Return [X, Y] of the center of cell containing provided text 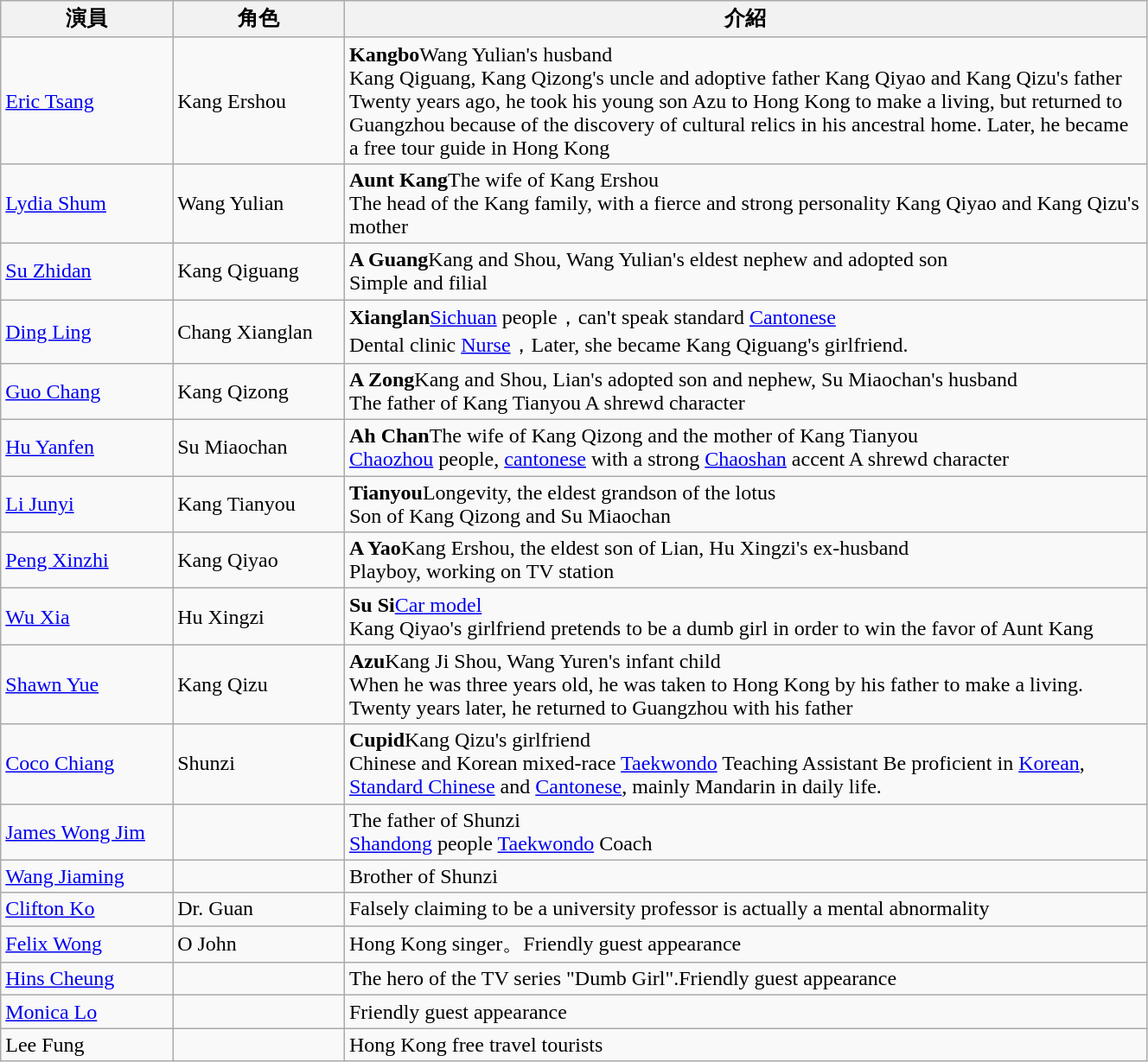
The hero of the TV series "Dumb Girl".Friendly guest appearance [745, 979]
Hu Yanfen [86, 448]
Ah ChanThe wife of Kang Qizong and the mother of Kang TianyouChaozhou people, cantonese with a strong Chaoshan accent A shrewd character [745, 448]
The father of ShunziShandong people Taekwondo Coach [745, 831]
Kang Qizu [259, 684]
Guo Chang [86, 392]
Falsely claiming to be a university professor is actually a mental abnormality [745, 909]
Hong Kong free travel tourists [745, 1045]
Hong Kong singer。Friendly guest appearance [745, 944]
Hu Xingzi [259, 617]
Kang Qiguang [259, 271]
Friendly guest appearance [745, 1012]
Chang Xianglan [259, 331]
角色 [259, 19]
Kang Qizong [259, 392]
Shawn Yue [86, 684]
Lee Fung [86, 1045]
A ZongKang and Shou, Lian's adopted son and nephew, Su Miaochan's husbandThe father of Kang Tianyou A shrewd character [745, 392]
Li Junyi [86, 505]
Brother of Shunzi [745, 876]
Felix Wong [86, 944]
Wang Yulian [259, 203]
Coco Chiang [86, 764]
Kang Ershou [259, 100]
XianglanSichuan people，can't speak standard CantoneseDental clinic Nurse，Later, she became Kang Qiguang's girlfriend. [745, 331]
介紹 [745, 19]
Hins Cheung [86, 979]
Kang Qiyao [259, 560]
Su Miaochan [259, 448]
Shunzi [259, 764]
Ding Ling [86, 331]
Aunt KangThe wife of Kang ErshouThe head of the Kang family, with a fierce and strong personality Kang Qiyao and Kang Qizu's mother [745, 203]
A YaoKang Ershou, the eldest son of Lian, Hu Xingzi's ex-husbandPlayboy, working on TV station [745, 560]
Su SiCar modelKang Qiyao's girlfriend pretends to be a dumb girl in order to win the favor of Aunt Kang [745, 617]
演員 [86, 19]
O John [259, 944]
Kang Tianyou [259, 505]
Dr. Guan [259, 909]
Peng Xinzhi [86, 560]
TianyouLongevity, the eldest grandson of the lotusSon of Kang Qizong and Su Miaochan [745, 505]
A GuangKang and Shou, Wang Yulian's eldest nephew and adopted sonSimple and filial [745, 271]
Clifton Ko [86, 909]
Lydia Shum [86, 203]
Su Zhidan [86, 271]
Eric Tsang [86, 100]
Monica Lo [86, 1012]
Wang Jiaming [86, 876]
James Wong Jim [86, 831]
Wu Xia [86, 617]
